Find where the given text appears and provide that cell's center as (x, y) coordinate. 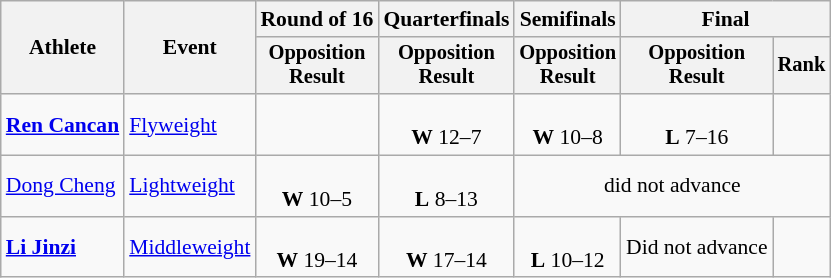
Lightweight (190, 186)
W 10–8 (568, 124)
Flyweight (190, 124)
Final (726, 19)
Quarterfinals (446, 19)
Athlete (62, 48)
Semifinals (568, 19)
W 19–14 (316, 248)
Round of 16 (316, 19)
L 10–12 (568, 248)
L 7–16 (697, 124)
W 17–14 (446, 248)
Middleweight (190, 248)
Did not advance (697, 248)
did not advance (672, 186)
L 8–13 (446, 186)
W 10–5 (316, 186)
Ren Cancan (62, 124)
W 12–7 (446, 124)
Event (190, 48)
Rank (802, 66)
Dong Cheng (62, 186)
Li Jinzi (62, 248)
